Pinpoint the cell where the given text exists, returning its (X, Y) midpoint coordinate. 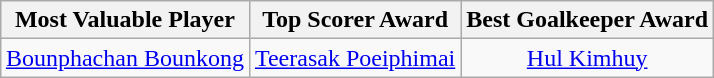
Best Goalkeeper Award (588, 20)
Hul Kimhuy (588, 58)
Most Valuable Player (124, 20)
Bounphachan Bounkong (124, 58)
Teerasak Poeiphimai (354, 58)
Top Scorer Award (354, 20)
